Pinpoint the cell where the given text exists, returning its (X, Y) midpoint coordinate. 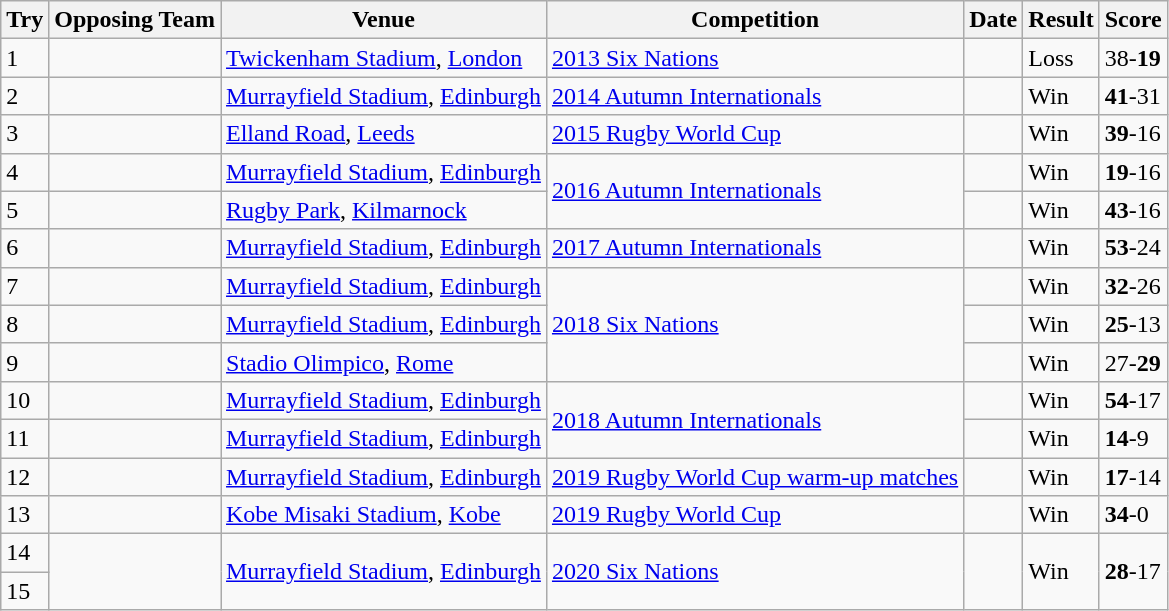
Opposing Team (135, 20)
34-0 (1133, 515)
11 (25, 438)
14 (25, 553)
2016 Autumn Internationals (754, 191)
41-31 (1133, 96)
12 (25, 477)
2017 Autumn Internationals (754, 248)
53-24 (1133, 248)
Stadio Olimpico, Rome (383, 362)
2018 Autumn Internationals (754, 419)
32-26 (1133, 286)
2020 Six Nations (754, 572)
Venue (383, 20)
2018 Six Nations (754, 324)
25-13 (1133, 324)
2013 Six Nations (754, 58)
1 (25, 58)
Try (25, 20)
Score (1133, 20)
43-16 (1133, 210)
6 (25, 248)
10 (25, 400)
14-9 (1133, 438)
Twickenham Stadium, London (383, 58)
3 (25, 134)
8 (25, 324)
27-29 (1133, 362)
Loss (1061, 58)
15 (25, 591)
Rugby Park, Kilmarnock (383, 210)
5 (25, 210)
Competition (754, 20)
28-17 (1133, 572)
2019 Rugby World Cup warm-up matches (754, 477)
9 (25, 362)
38-19 (1133, 58)
Result (1061, 20)
2015 Rugby World Cup (754, 134)
7 (25, 286)
13 (25, 515)
4 (25, 172)
19-16 (1133, 172)
2014 Autumn Internationals (754, 96)
2 (25, 96)
2019 Rugby World Cup (754, 515)
17-14 (1133, 477)
Elland Road, Leeds (383, 134)
Date (994, 20)
Kobe Misaki Stadium, Kobe (383, 515)
54-17 (1133, 400)
39-16 (1133, 134)
